Detect which cell encompasses the target text, then output its (x, y) center coordinate. 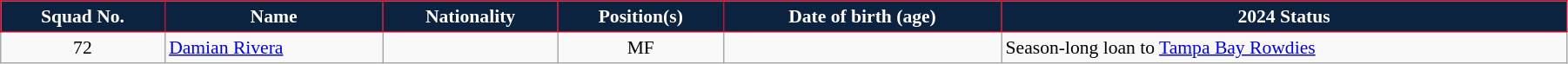
Season-long loan to Tampa Bay Rowdies (1284, 48)
MF (640, 48)
2024 Status (1284, 16)
Name (273, 16)
Nationality (470, 16)
72 (83, 48)
Position(s) (640, 16)
Date of birth (age) (861, 16)
Squad No. (83, 16)
Damian Rivera (273, 48)
